Detect which cell encompasses the target text, then output its (x, y) center coordinate. 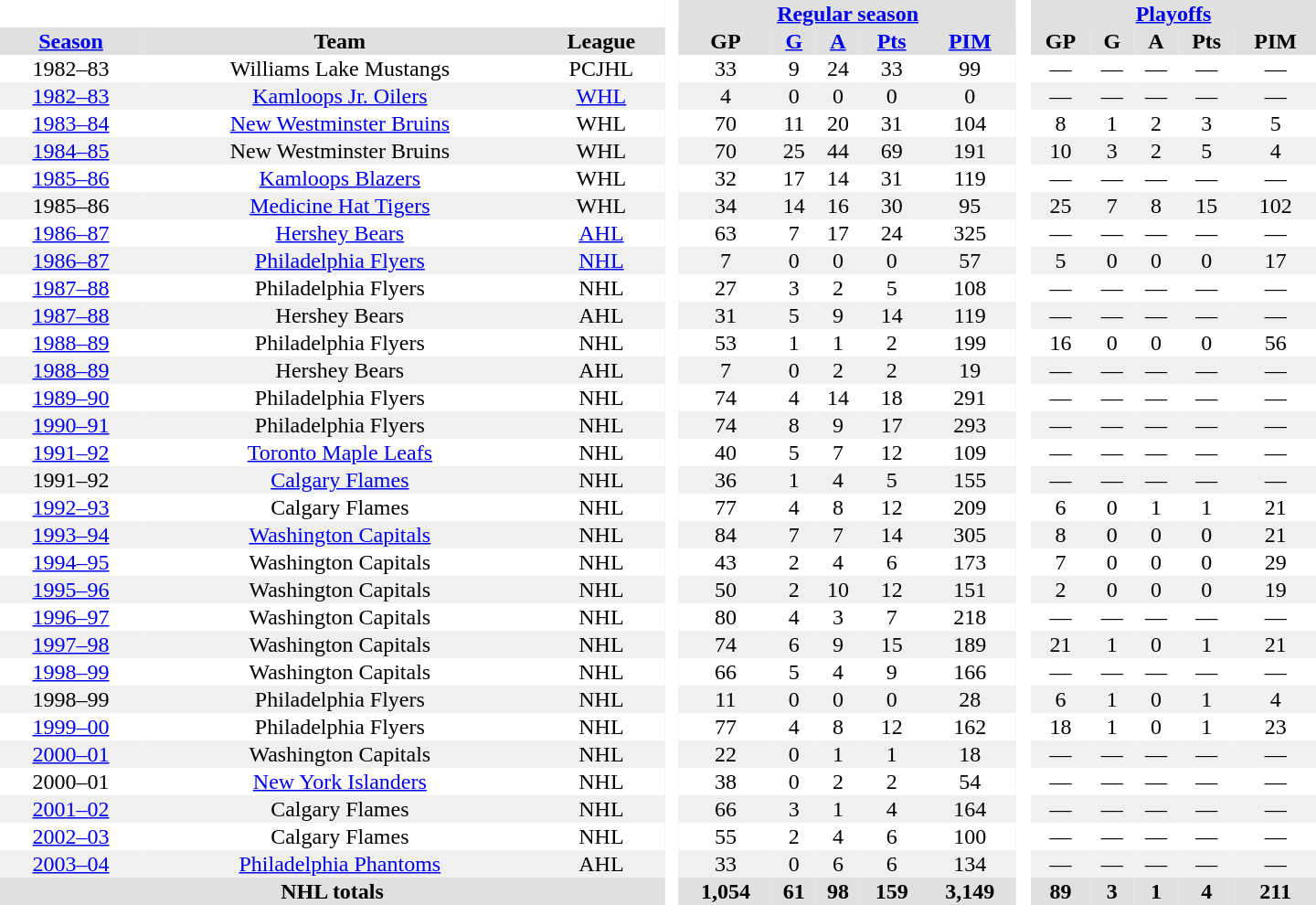
291 (970, 398)
1984–85 (71, 151)
54 (970, 782)
NHL totals (333, 891)
55 (726, 836)
Season (71, 41)
2003–04 (71, 864)
1992–93 (71, 507)
151 (970, 590)
325 (970, 233)
32 (726, 178)
Medicine Hat Tigers (340, 206)
PCJHL (601, 69)
1990–91 (71, 425)
293 (970, 425)
28 (970, 699)
98 (838, 891)
159 (892, 891)
29 (1276, 562)
61 (794, 891)
56 (1276, 343)
League (601, 41)
99 (970, 69)
162 (970, 727)
1989–90 (71, 398)
63 (726, 233)
104 (970, 123)
36 (726, 480)
57 (970, 261)
209 (970, 507)
Team (340, 41)
1999–00 (71, 727)
30 (892, 206)
199 (970, 343)
173 (970, 562)
44 (838, 151)
23 (1276, 727)
164 (970, 809)
134 (970, 864)
Kamloops Blazers (340, 178)
1983–84 (71, 123)
Philadelphia Phantoms (340, 864)
New York Islanders (340, 782)
Kamloops Jr. Oilers (340, 96)
Playoffs (1173, 14)
34 (726, 206)
84 (726, 535)
191 (970, 151)
109 (970, 452)
218 (970, 617)
2002–03 (71, 836)
95 (970, 206)
20 (838, 123)
89 (1060, 891)
305 (970, 535)
53 (726, 343)
80 (726, 617)
155 (970, 480)
166 (970, 672)
100 (970, 836)
38 (726, 782)
50 (726, 590)
Regular season (848, 14)
108 (970, 288)
3,149 (970, 891)
211 (1276, 891)
22 (726, 754)
69 (892, 151)
189 (970, 644)
2001–02 (71, 809)
102 (1276, 206)
Williams Lake Mustangs (340, 69)
1996–97 (71, 617)
1997–98 (71, 644)
1994–95 (71, 562)
Toronto Maple Leafs (340, 452)
43 (726, 562)
1995–96 (71, 590)
1,054 (726, 891)
27 (726, 288)
40 (726, 452)
1993–94 (71, 535)
